For the text-containing cell, return its midpoint in (x, y) coordinate format. 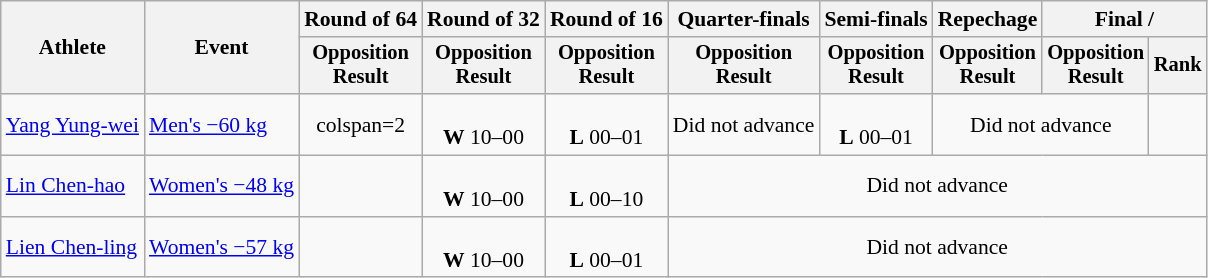
Final / (1124, 19)
Quarter-finals (744, 19)
Yang Yung-wei (72, 124)
Semi-finals (876, 19)
Women's −48 kg (222, 186)
Round of 16 (606, 19)
L 00–10 (606, 186)
Round of 64 (360, 19)
Athlete (72, 48)
Repechage (988, 19)
Rank (1178, 66)
Women's −57 kg (222, 248)
Event (222, 48)
Men's −60 kg (222, 124)
Round of 32 (484, 19)
Lien Chen-ling (72, 248)
colspan=2 (360, 124)
Lin Chen-hao (72, 186)
